Provide the (X, Y) coordinate of the cell's center where the given text is located.  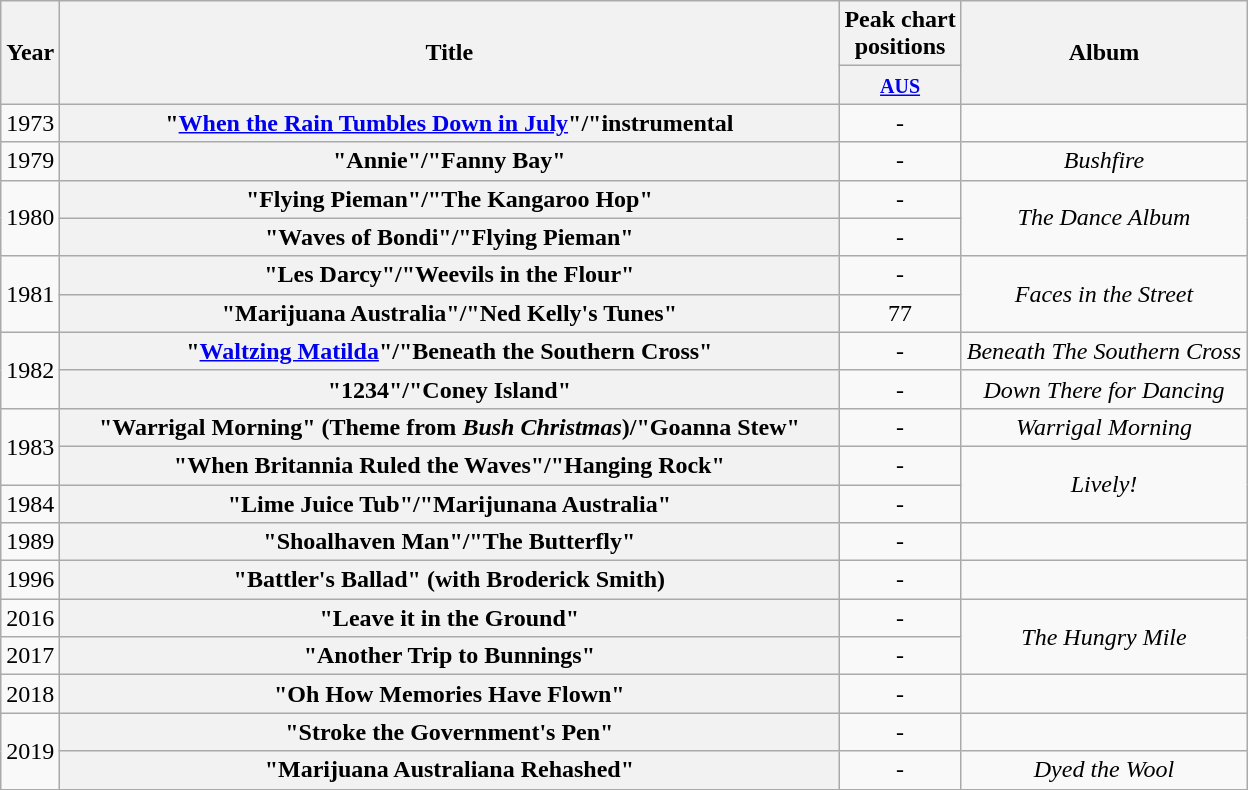
1989 (30, 542)
Year (30, 52)
AUS (900, 85)
Title (450, 52)
"Lime Juice Tub"/"Marijunana Australia" (450, 503)
Down There for Dancing (1104, 389)
"Shoalhaven Man"/"The Butterfly" (450, 542)
The Dance Album (1104, 218)
Peak chartpositions (900, 34)
"Battler's Ballad" (with Broderick Smith) (450, 580)
2016 (30, 618)
1982 (30, 370)
"Les Darcy"/"Weevils in the Flour" (450, 275)
"Waves of Bondi"/"Flying Pieman" (450, 237)
Warrigal Morning (1104, 427)
Album (1104, 52)
"When the Rain Tumbles Down in July"/"instrumental (450, 123)
1983 (30, 446)
2019 (30, 751)
1973 (30, 123)
77 (900, 313)
"Annie"/"Fanny Bay" (450, 161)
Lively! (1104, 484)
Dyed the Wool (1104, 770)
"Waltzing Matilda"/"Beneath the Southern Cross" (450, 351)
Bushfire (1104, 161)
"When Britannia Ruled the Waves"/"Hanging Rock" (450, 465)
"Warrigal Morning" (Theme from Bush Christmas)/"Goanna Stew" (450, 427)
1981 (30, 294)
The Hungry Mile (1104, 637)
"Marijuana Australiana Rehashed" (450, 770)
"1234"/"Coney Island" (450, 389)
"Oh How Memories Have Flown" (450, 694)
"Flying Pieman"/"The Kangaroo Hop" (450, 199)
1980 (30, 218)
1979 (30, 161)
1984 (30, 503)
"Leave it in the Ground" (450, 618)
Faces in the Street (1104, 294)
Beneath The Southern Cross (1104, 351)
2017 (30, 656)
"Marijuana Australia"/"Ned Kelly's Tunes" (450, 313)
2018 (30, 694)
"Another Trip to Bunnings" (450, 656)
1996 (30, 580)
"Stroke the Government's Pen" (450, 732)
